Search for the cell housing the specified text and yield its (x, y) center coordinate. 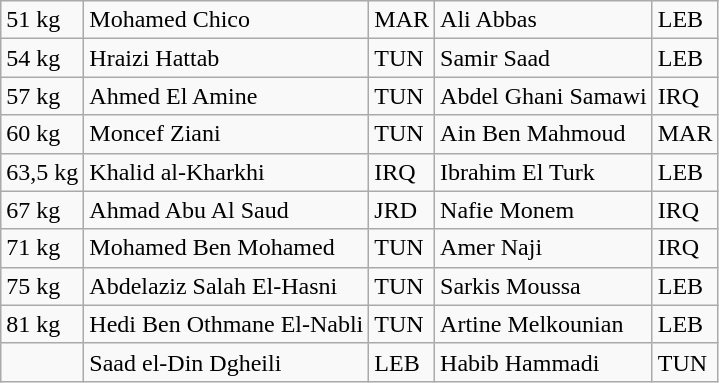
Moncef Ziani (226, 134)
81 kg (42, 324)
Artine Melkounian (544, 324)
Ali Abbas (544, 20)
Mohamed Chico (226, 20)
Abdel Ghani Samawi (544, 96)
75 kg (42, 286)
Abdelaziz Salah El-Hasni (226, 286)
Hraizi Hattab (226, 58)
71 kg (42, 248)
63,5 kg (42, 172)
57 kg (42, 96)
Nafie Monem (544, 210)
JRD (402, 210)
51 kg (42, 20)
54 kg (42, 58)
Mohamed Ben Mohamed (226, 248)
Ibrahim El Turk (544, 172)
Amer Naji (544, 248)
Ahmed El Amine (226, 96)
Ain Ben Mahmoud (544, 134)
Sarkis Moussa (544, 286)
Hedi Ben Othmane El-Nabli (226, 324)
Saad el-Din Dgheili (226, 362)
Samir Saad (544, 58)
60 kg (42, 134)
Khalid al-Kharkhi (226, 172)
Ahmad Abu Al Saud (226, 210)
Habib Hammadi (544, 362)
67 kg (42, 210)
